Detect which cell encompasses the target text, then output its [X, Y] center coordinate. 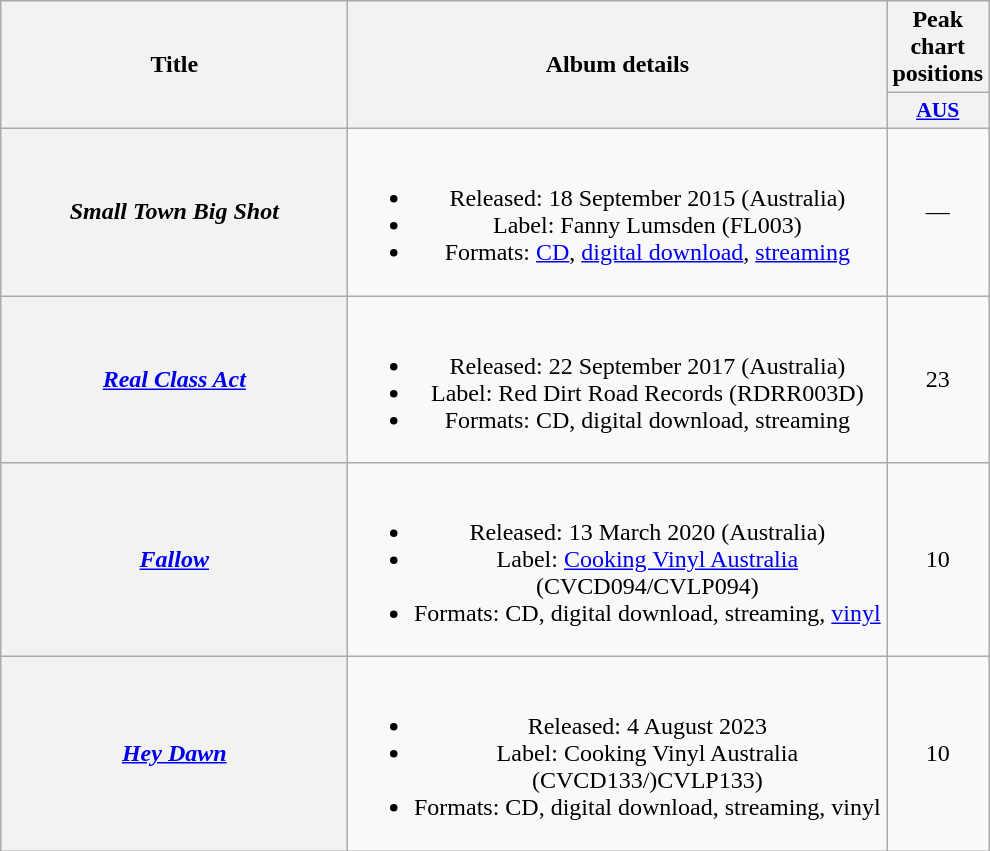
Released: 4 August 2023Label: Cooking Vinyl Australia (CVCD133/)CVLP133)Formats: CD, digital download, streaming, vinyl [618, 754]
Released: 18 September 2015 (Australia)Label: Fanny Lumsden (FL003)Formats: CD, digital download, streaming [618, 212]
Fallow [174, 560]
Released: 22 September 2017 (Australia)Label: Red Dirt Road Records (RDRR003D)Formats: CD, digital download, streaming [618, 380]
Album details [618, 65]
AUS [938, 111]
Title [174, 65]
Released: 13 March 2020 (Australia)Label: Cooking Vinyl Australia (CVCD094/CVLP094)Formats: CD, digital download, streaming, vinyl [618, 560]
Peak chart positions [938, 47]
23 [938, 380]
Real Class Act [174, 380]
— [938, 212]
Hey Dawn [174, 754]
Small Town Big Shot [174, 212]
